Scan for the cell matching the given text and deliver its (X, Y) coordinate at center. 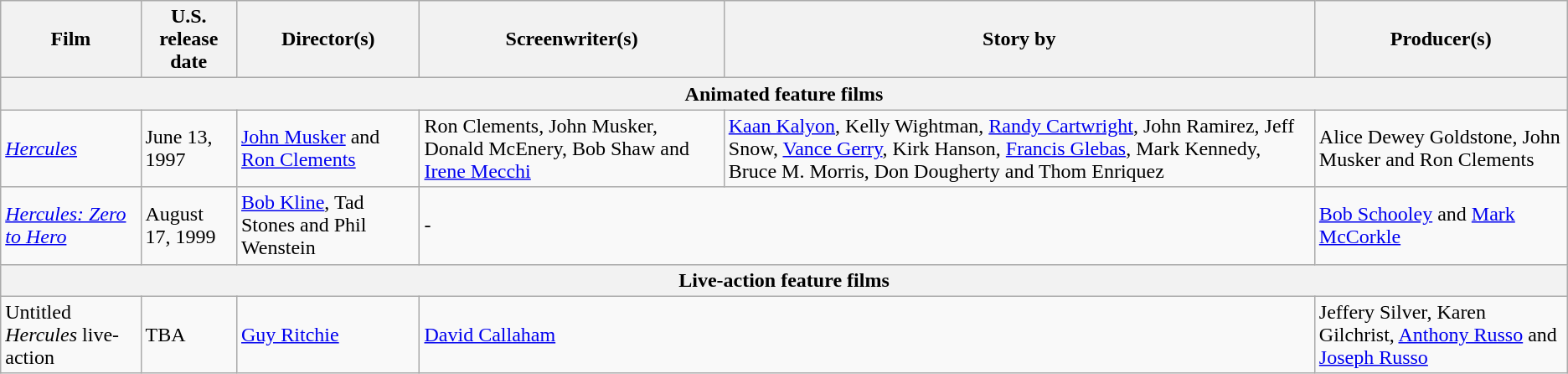
David Callaham (867, 335)
Guy Ritchie (328, 335)
Hercules (70, 148)
Animated feature films (784, 94)
Film (70, 39)
Jeffery Silver, Karen Gilchrist, Anthony Russo and Joseph Russo (1441, 335)
Director(s) (328, 39)
U.S. release date (188, 39)
Alice Dewey Goldstone, John Musker and Ron Clements (1441, 148)
Screenwriter(s) (571, 39)
Untitled Hercules live-action (70, 335)
August 17, 1999 (188, 226)
June 13, 1997 (188, 148)
Bob Kline, Tad Stones and Phil Wenstein (328, 226)
Live-action feature films (784, 280)
Hercules: Zero to Hero (70, 226)
Story by (1019, 39)
Bob Schooley and Mark McCorkle (1441, 226)
- (867, 226)
Ron Clements, John Musker, Donald McEnery, Bob Shaw and Irene Mecchi (571, 148)
Producer(s) (1441, 39)
John Musker and Ron Clements (328, 148)
TBA (188, 335)
